Provide the (X, Y) coordinate of the cell's center where the given text is located.  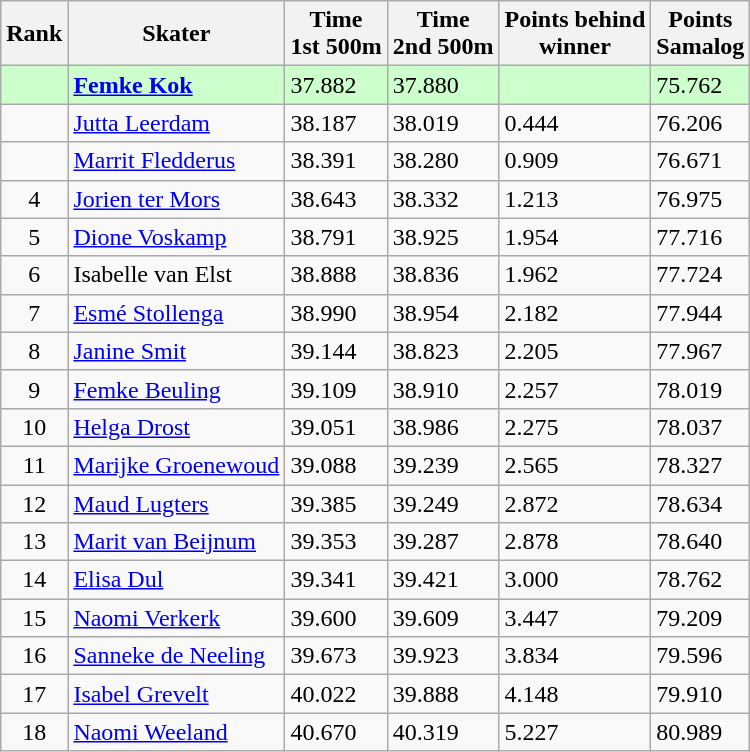
Naomi Verkerk (176, 618)
38.280 (443, 161)
39.051 (336, 427)
2.205 (575, 351)
39.109 (336, 389)
3.447 (575, 618)
39.673 (336, 656)
38.791 (336, 237)
2.275 (575, 427)
38.990 (336, 313)
Marijke Groenewoud (176, 465)
78.019 (700, 389)
39.609 (443, 618)
11 (34, 465)
78.037 (700, 427)
78.762 (700, 580)
75.762 (700, 85)
39.287 (443, 542)
7 (34, 313)
39.421 (443, 580)
4 (34, 199)
78.640 (700, 542)
3.000 (575, 580)
39.353 (336, 542)
39.341 (336, 580)
38.391 (336, 161)
Esmé Stollenga (176, 313)
Helga Drost (176, 427)
38.823 (443, 351)
76.671 (700, 161)
Dione Voskamp (176, 237)
Rank (34, 34)
5 (34, 237)
38.888 (336, 275)
38.019 (443, 123)
Janine Smit (176, 351)
Skater (176, 34)
77.716 (700, 237)
38.986 (443, 427)
Isabelle van Elst (176, 275)
15 (34, 618)
Time 1st 500m (336, 34)
Points behind winner (575, 34)
79.596 (700, 656)
8 (34, 351)
Elisa Dul (176, 580)
0.909 (575, 161)
38.954 (443, 313)
39.088 (336, 465)
77.944 (700, 313)
2.182 (575, 313)
Time 2nd 500m (443, 34)
76.975 (700, 199)
38.925 (443, 237)
1.962 (575, 275)
Naomi Weeland (176, 732)
37.880 (443, 85)
3.834 (575, 656)
Jutta Leerdam (176, 123)
39.249 (443, 503)
79.910 (700, 694)
78.634 (700, 503)
17 (34, 694)
40.319 (443, 732)
0.444 (575, 123)
39.888 (443, 694)
1.213 (575, 199)
Femke Kok (176, 85)
Femke Beuling (176, 389)
80.989 (700, 732)
38.643 (336, 199)
38.187 (336, 123)
9 (34, 389)
Sanneke de Neeling (176, 656)
Marit van Beijnum (176, 542)
37.882 (336, 85)
39.923 (443, 656)
Marrit Fledderus (176, 161)
78.327 (700, 465)
38.332 (443, 199)
77.724 (700, 275)
12 (34, 503)
Isabel Grevelt (176, 694)
38.910 (443, 389)
2.565 (575, 465)
16 (34, 656)
18 (34, 732)
2.878 (575, 542)
Maud Lugters (176, 503)
4.148 (575, 694)
13 (34, 542)
40.670 (336, 732)
77.967 (700, 351)
2.872 (575, 503)
Points Samalog (700, 34)
10 (34, 427)
Jorien ter Mors (176, 199)
39.600 (336, 618)
76.206 (700, 123)
1.954 (575, 237)
39.144 (336, 351)
2.257 (575, 389)
5.227 (575, 732)
40.022 (336, 694)
38.836 (443, 275)
79.209 (700, 618)
39.385 (336, 503)
6 (34, 275)
14 (34, 580)
39.239 (443, 465)
